Return (X, Y) of the center of cell containing provided text 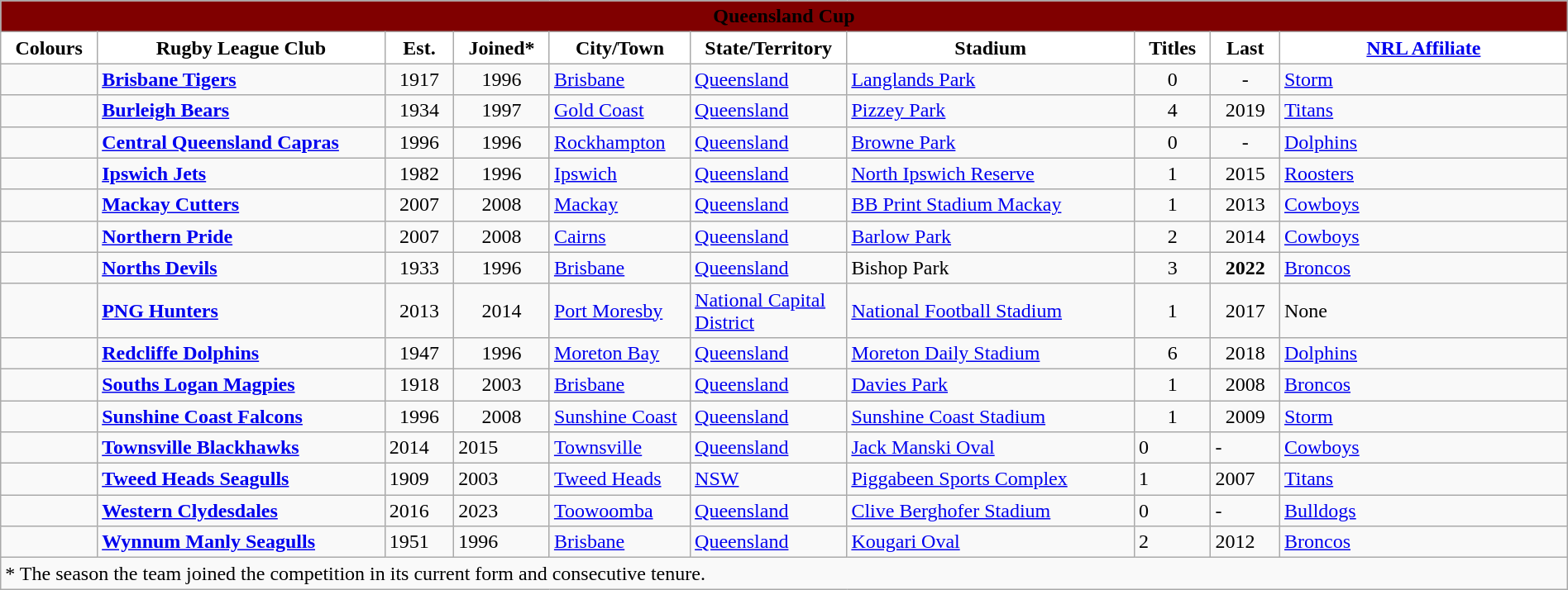
Mackay (619, 205)
Port Moresby (619, 311)
BB Print Stadium Mackay (991, 205)
Ipswich Jets (241, 174)
Browne Park (991, 142)
4 (1172, 111)
1947 (419, 353)
Rockhampton (619, 142)
NRL Affiliate (1423, 48)
Pizzey Park (991, 111)
Wynnum Manly Seagulls (241, 542)
Sunshine Coast (619, 416)
Burleigh Bears (241, 111)
1918 (419, 384)
Northern Pride (241, 236)
National Capital District (769, 311)
2018 (1245, 353)
Redcliffe Dolphins (241, 353)
Piggabeen Sports Complex (991, 479)
Kougari Oval (991, 542)
Mackay Cutters (241, 205)
Barlow Park (991, 236)
3 (1172, 268)
2016 (419, 511)
Souths Logan Magpies (241, 384)
2017 (1245, 311)
PNG Hunters (241, 311)
Townsville (619, 448)
6 (1172, 353)
Gold Coast (619, 111)
Jack Manski Oval (991, 448)
National Football Stadium (991, 311)
Moreton Bay (619, 353)
Sunshine Coast Stadium (991, 416)
Est. (419, 48)
NSW (769, 479)
Titles (1172, 48)
Joined* (502, 48)
Ipswich (619, 174)
1951 (419, 542)
2009 (1245, 416)
Langlands Park (991, 79)
Cairns (619, 236)
Moreton Daily Stadium (991, 353)
Bulldogs (1423, 511)
Tweed Heads Seagulls (241, 479)
2022 (1245, 268)
1933 (419, 268)
1917 (419, 79)
2012 (1245, 542)
Roosters (1423, 174)
Sunshine Coast Falcons (241, 416)
Davies Park (991, 384)
City/Town (619, 48)
Western Clydesdales (241, 511)
1982 (419, 174)
1934 (419, 111)
Townsville Blackhawks (241, 448)
Toowoomba (619, 511)
* The season the team joined the competition in its current form and consecutive tenure. (784, 573)
Norths Devils (241, 268)
Last (1245, 48)
Stadium (991, 48)
2023 (502, 511)
State/Territory (769, 48)
None (1423, 311)
Bishop Park (991, 268)
Clive Berghofer Stadium (991, 511)
North Ipswich Reserve (991, 174)
2019 (1245, 111)
Rugby League Club (241, 48)
Brisbane Tigers (241, 79)
Queensland Cup (784, 17)
Colours (50, 48)
1997 (502, 111)
Central Queensland Capras (241, 142)
Tweed Heads (619, 479)
1909 (419, 479)
